Return (x, y) of the center of cell containing provided text 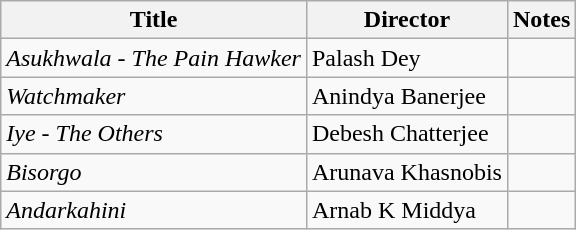
Palash Dey (406, 58)
Notes (541, 20)
Director (406, 20)
Arnab K Middya (406, 210)
Title (154, 20)
Iye - The Others (154, 134)
Andarkahini (154, 210)
Asukhwala - The Pain Hawker (154, 58)
Debesh Chatterjee (406, 134)
Bisorgo (154, 172)
Anindya Banerjee (406, 96)
Arunava Khasnobis (406, 172)
Watchmaker (154, 96)
